Locate the cell with the specified text and output its [X, Y] center coordinate. 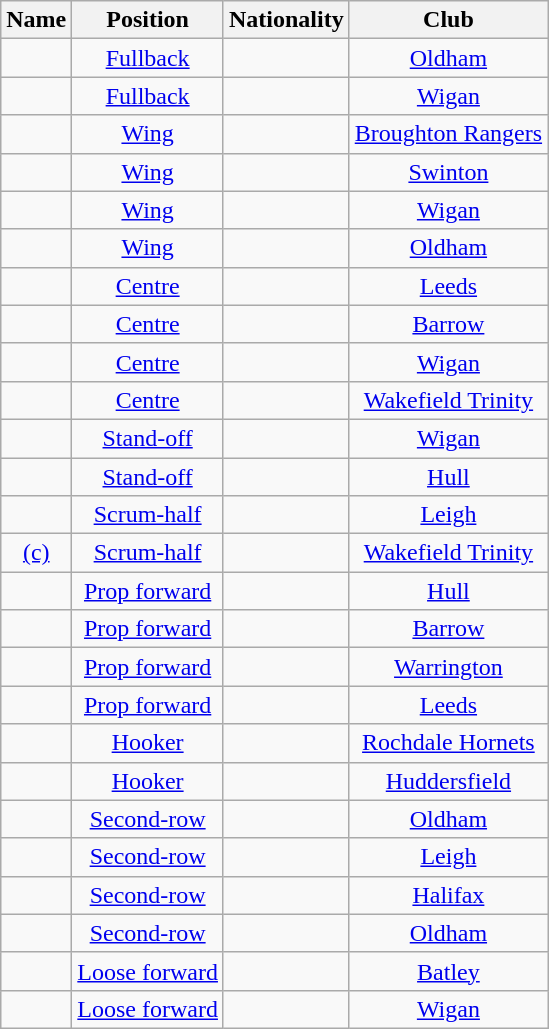
Swinton [448, 172]
(c) [36, 553]
Name [36, 20]
Batley [448, 971]
Club [448, 20]
Position [148, 20]
Broughton Rangers [448, 134]
Huddersfield [448, 781]
Nationality [286, 20]
Rochdale Hornets [448, 743]
Warrington [448, 667]
Halifax [448, 895]
